Return (x, y) of the center of cell containing provided text 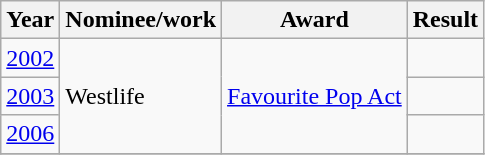
Nominee/work (141, 20)
2003 (30, 96)
Favourite Pop Act (315, 96)
2006 (30, 134)
2002 (30, 58)
Award (315, 20)
Year (30, 20)
Result (445, 20)
Westlife (141, 96)
